Identify which cell holds the provided text, then report its [X, Y] central coordinate. 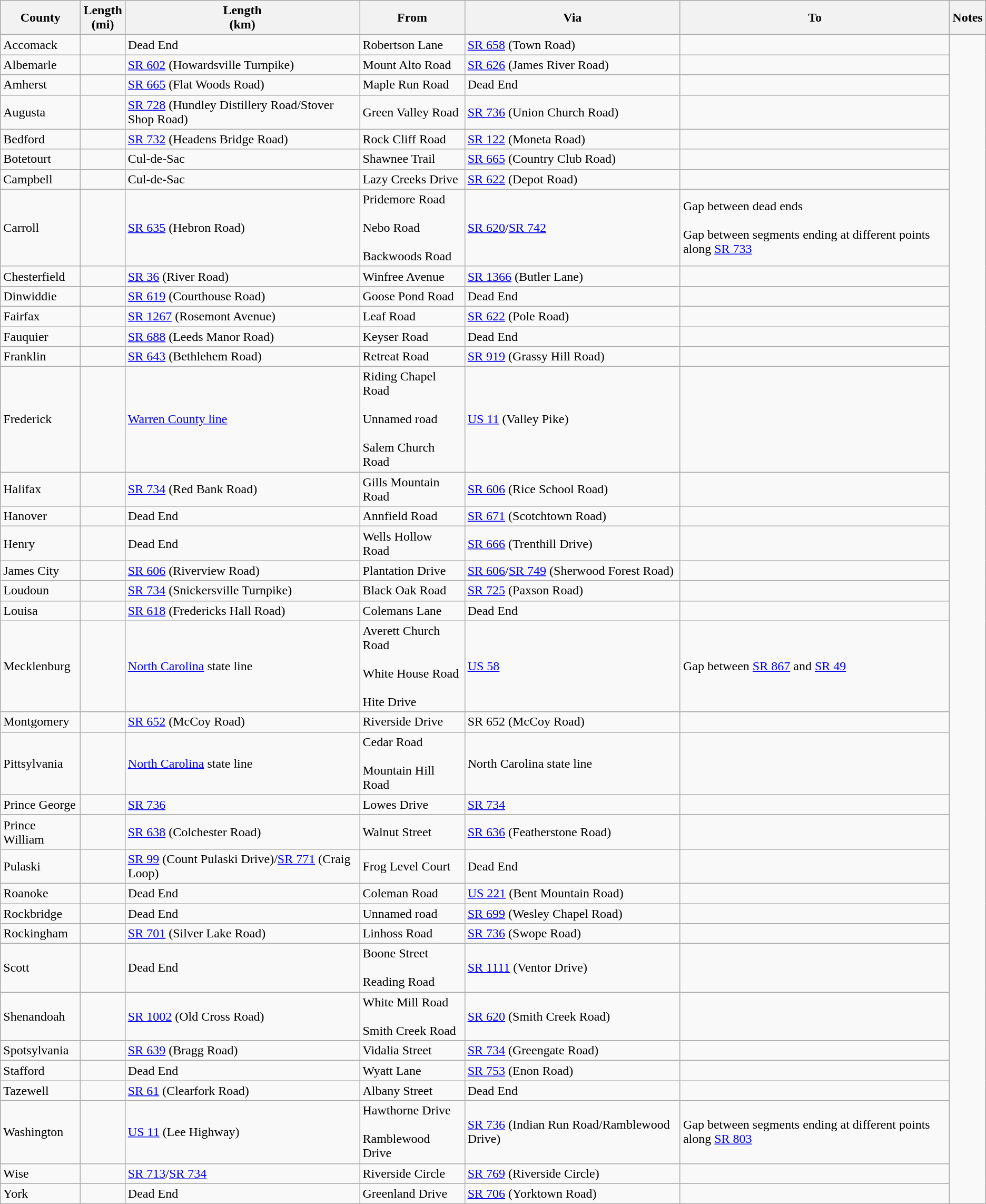
Shenandoah [41, 1016]
US 58 [572, 666]
SR 622 (Depot Road) [572, 179]
Coleman Road [412, 893]
SR 626 (James River Road) [572, 65]
SR 122 (Moneta Road) [572, 139]
SR 736 (Union Church Road) [572, 112]
SR 606/SR 749 (Sherwood Forest Road) [572, 571]
Augusta [41, 112]
SR 736 [242, 805]
SR 736 (Swope Road) [572, 934]
SR 734 [572, 805]
Leaf Road [412, 316]
Via [572, 18]
SR 725 (Paxson Road) [572, 591]
Notes [968, 18]
Carroll [41, 228]
US 11 (Valley Pike) [572, 419]
York [41, 1193]
Gap between segments ending at different points along SR 803 [814, 1132]
SR 620/SR 742 [572, 228]
Gap between SR 867 and SR 49 [814, 666]
Wells Hollow Road [412, 544]
Frog Level Court [412, 866]
SR 734 (Red Bank Road) [242, 489]
Stafford [41, 1071]
US 11 (Lee Highway) [242, 1132]
SR 658 (Town Road) [572, 45]
SR 728 (Hundley Distillery Road/Stover Shop Road) [242, 112]
Winfree Avenue [412, 276]
To [814, 18]
SR 606 (Rice School Road) [572, 489]
Pulaski [41, 866]
SR 665 (Flat Woods Road) [242, 85]
Riverside Circle [412, 1173]
Gap between dead endsGap between segments ending at different points along SR 733 [814, 228]
SR 639 (Bragg Road) [242, 1051]
Gills Mountain Road [412, 489]
SR 606 (Riverview Road) [242, 571]
Rockbridge [41, 913]
SR 919 (Grassy Hill Road) [572, 357]
SR 1002 (Old Cross Road) [242, 1016]
Linhoss Road [412, 934]
SR 732 (Headens Bridge Road) [242, 139]
Retreat Road [412, 357]
Prince George [41, 805]
SR 701 (Silver Lake Road) [242, 934]
SR 688 (Leeds Manor Road) [242, 337]
Campbell [41, 179]
Riding Chapel RoadUnnamed roadSalem Church Road [412, 419]
Colemans Lane [412, 611]
Rockingham [41, 934]
Tazewell [41, 1091]
SR 665 (Country Club Road) [572, 159]
Roanoke [41, 893]
Length(mi) [103, 18]
Mecklenburg [41, 666]
Louisa [41, 611]
SR 61 (Clearfork Road) [242, 1091]
SR 1111 (Ventor Drive) [572, 968]
SR 619 (Courthouse Road) [242, 296]
Warren County line [242, 419]
Hawthorne DriveRamblewood Drive [412, 1132]
SR 666 (Trenthill Drive) [572, 544]
Green Valley Road [412, 112]
Prince William [41, 831]
Accomack [41, 45]
SR 734 (Greengate Road) [572, 1051]
SR 1366 (Butler Lane) [572, 276]
Rock Cliff Road [412, 139]
SR 99 (Count Pulaski Drive)/SR 771 (Craig Loop) [242, 866]
County [41, 18]
Pittsylvania [41, 763]
Spotsylvania [41, 1051]
SR 620 (Smith Creek Road) [572, 1016]
Annfield Road [412, 516]
White Mill RoadSmith Creek Road [412, 1016]
SR 602 (Howardsville Turnpike) [242, 65]
Dinwiddie [41, 296]
SR 635 (Hebron Road) [242, 228]
SR 699 (Wesley Chapel Road) [572, 913]
Fairfax [41, 316]
Botetourt [41, 159]
SR 753 (Enon Road) [572, 1071]
Loudoun [41, 591]
Greenland Drive [412, 1193]
Montgomery [41, 722]
SR 671 (Scotchtown Road) [572, 516]
Wise [41, 1173]
SR 36 (River Road) [242, 276]
US 221 (Bent Mountain Road) [572, 893]
Henry [41, 544]
James City [41, 571]
Black Oak Road [412, 591]
Bedford [41, 139]
Albemarle [41, 65]
Goose Pond Road [412, 296]
Averett Church RoadWhite House RoadHite Drive [412, 666]
Vidalia Street [412, 1051]
Shawnee Trail [412, 159]
Amherst [41, 85]
Hanover [41, 516]
SR 643 (Bethlehem Road) [242, 357]
SR 734 (Snickersville Turnpike) [242, 591]
Mount Alto Road [412, 65]
SR 736 (Indian Run Road/Ramblewood Drive) [572, 1132]
Keyser Road [412, 337]
SR 713/SR 734 [242, 1173]
Frederick [41, 419]
Washington [41, 1132]
Pridemore RoadNebo RoadBackwoods Road [412, 228]
Plantation Drive [412, 571]
Wyatt Lane [412, 1071]
SR 769 (Riverside Circle) [572, 1173]
SR 618 (Fredericks Hall Road) [242, 611]
Riverside Drive [412, 722]
SR 706 (Yorktown Road) [572, 1193]
SR 1267 (Rosemont Avenue) [242, 316]
SR 636 (Featherstone Road) [572, 831]
Lowes Drive [412, 805]
Chesterfield [41, 276]
Cedar RoadMountain Hill Road [412, 763]
Maple Run Road [412, 85]
From [412, 18]
Unnamed road [412, 913]
Robertson Lane [412, 45]
Franklin [41, 357]
Halifax [41, 489]
Lazy Creeks Drive [412, 179]
Scott [41, 968]
Length(km) [242, 18]
SR 638 (Colchester Road) [242, 831]
Boone StreetReading Road [412, 968]
Fauquier [41, 337]
Albany Street [412, 1091]
Walnut Street [412, 831]
SR 622 (Pole Road) [572, 316]
